Search for the cell housing the specified text and yield its [x, y] center coordinate. 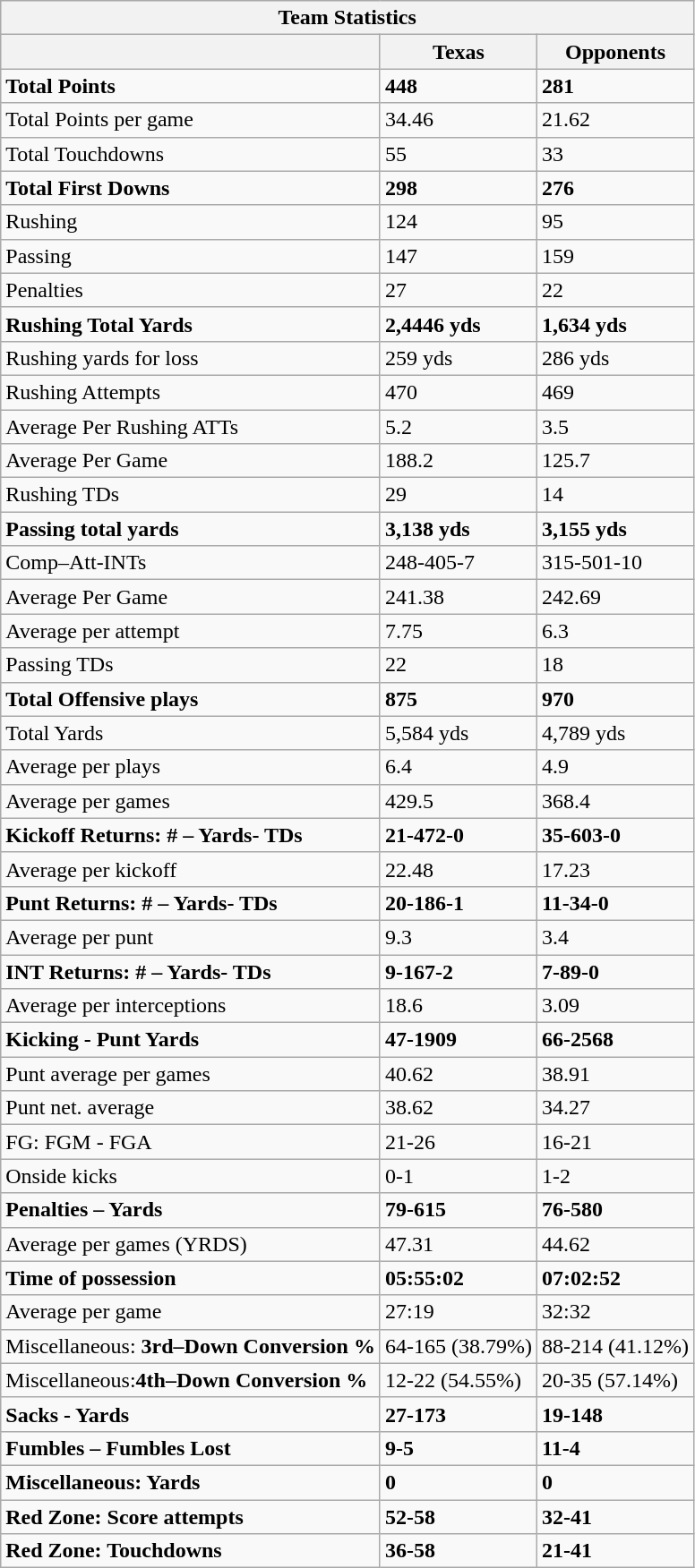
44.62 [616, 1244]
3,138 yds [459, 529]
9-5 [459, 1448]
3.09 [616, 1006]
Total Points per game [191, 120]
Texas [459, 52]
76-580 [616, 1210]
9.3 [459, 937]
38.91 [616, 1074]
Time of possession [191, 1278]
66-2568 [616, 1040]
298 [459, 188]
Average per game [191, 1312]
188.2 [459, 461]
Kickoff Returns: # – Yards- TDs [191, 835]
Team Statistics [347, 18]
79-615 [459, 1210]
32-41 [616, 1517]
12-22 (54.55%) [459, 1380]
Miscellaneous: Yards [191, 1482]
9-167-2 [459, 971]
FG: FGM - FGA [191, 1142]
21-472-0 [459, 835]
Punt net. average [191, 1108]
36-58 [459, 1551]
Average per kickoff [191, 869]
Passing [191, 256]
159 [616, 256]
7-89-0 [616, 971]
2,4446 yds [459, 324]
Total Points [191, 86]
242.69 [616, 597]
55 [459, 154]
Total First Downs [191, 188]
147 [459, 256]
259 yds [459, 358]
20-35 (57.14%) [616, 1380]
27 [459, 290]
35-603-0 [616, 835]
Rushing yards for loss [191, 358]
Penalties [191, 290]
17.23 [616, 869]
Onside kicks [191, 1176]
125.7 [616, 461]
469 [616, 392]
6.4 [459, 767]
Miscellaneous: 3rd–Down Conversion % [191, 1346]
241.38 [459, 597]
448 [459, 86]
Average per games [191, 801]
7.75 [459, 631]
11-34-0 [616, 903]
Passing TDs [191, 665]
286 yds [616, 358]
970 [616, 699]
18 [616, 665]
21.62 [616, 120]
Kicking - Punt Yards [191, 1040]
281 [616, 86]
07:02:52 [616, 1278]
21-26 [459, 1142]
315-501-10 [616, 563]
248-405-7 [459, 563]
95 [616, 222]
18.6 [459, 1006]
875 [459, 699]
Punt average per games [191, 1074]
5,584 yds [459, 733]
88-214 (41.12%) [616, 1346]
0-1 [459, 1176]
Punt Returns: # – Yards- TDs [191, 903]
470 [459, 392]
33 [616, 154]
Red Zone: Score attempts [191, 1517]
4,789 yds [616, 733]
4.9 [616, 767]
1-2 [616, 1176]
29 [459, 495]
Opponents [616, 52]
429.5 [459, 801]
Rushing TDs [191, 495]
34.46 [459, 120]
52-58 [459, 1517]
Average per attempt [191, 631]
22.48 [459, 869]
Rushing Attempts [191, 392]
Penalties – Yards [191, 1210]
Miscellaneous:4th–Down Conversion % [191, 1380]
368.4 [616, 801]
5.2 [459, 427]
Average per punt [191, 937]
Average per interceptions [191, 1006]
124 [459, 222]
47-1909 [459, 1040]
64-165 (38.79%) [459, 1346]
6.3 [616, 631]
Total Yards [191, 733]
19-148 [616, 1414]
47.31 [459, 1244]
Average Per Rushing ATTs [191, 427]
INT Returns: # – Yards- TDs [191, 971]
21-41 [616, 1551]
27:19 [459, 1312]
276 [616, 188]
32:32 [616, 1312]
Average per games (YRDS) [191, 1244]
Rushing [191, 222]
Rushing Total Yards [191, 324]
11-4 [616, 1448]
Fumbles – Fumbles Lost [191, 1448]
38.62 [459, 1108]
20-186-1 [459, 903]
Comp–Att-INTs [191, 563]
34.27 [616, 1108]
05:55:02 [459, 1278]
Red Zone: Touchdowns [191, 1551]
Total Offensive plays [191, 699]
27-173 [459, 1414]
1,634 yds [616, 324]
3.4 [616, 937]
16-21 [616, 1142]
14 [616, 495]
Passing total yards [191, 529]
Sacks - Yards [191, 1414]
40.62 [459, 1074]
3.5 [616, 427]
Average per plays [191, 767]
Total Touchdowns [191, 154]
3,155 yds [616, 529]
